Detect which cell encompasses the target text, then output its [x, y] center coordinate. 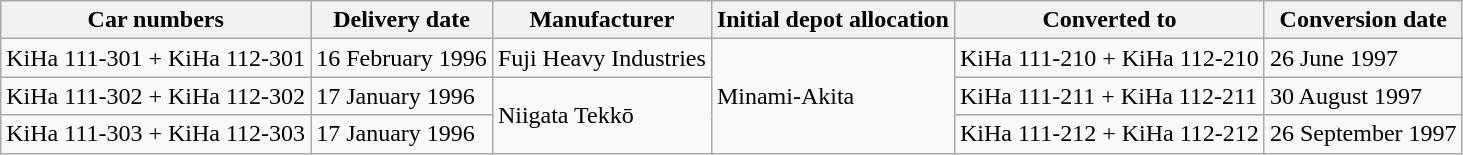
30 August 1997 [1363, 96]
Car numbers [156, 20]
KiHa 111-301 + KiHa 112-301 [156, 58]
Initial depot allocation [832, 20]
Niigata Tekkō [602, 115]
KiHa 111-303 + KiHa 112-303 [156, 134]
26 June 1997 [1363, 58]
Fuji Heavy Industries [602, 58]
Delivery date [402, 20]
16 February 1996 [402, 58]
Minami-Akita [832, 96]
Conversion date [1363, 20]
26 September 1997 [1363, 134]
KiHa 111-212 + KiHa 112-212 [1109, 134]
Converted to [1109, 20]
Manufacturer [602, 20]
KiHa 111-211 + KiHa 112-211 [1109, 96]
KiHa 111-302 + KiHa 112-302 [156, 96]
KiHa 111-210 + KiHa 112-210 [1109, 58]
